Capture the cell that displays the provided text and extract its (x, y) central coordinate. 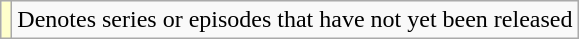
Denotes series or episodes that have not yet been released (295, 20)
